Return [X, Y] of the center of cell containing provided text 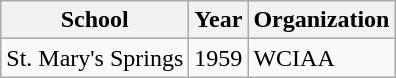
Year [218, 20]
WCIAA [322, 58]
School [95, 20]
St. Mary's Springs [95, 58]
1959 [218, 58]
Organization [322, 20]
